Identify which cell holds the provided text, then report its (x, y) central coordinate. 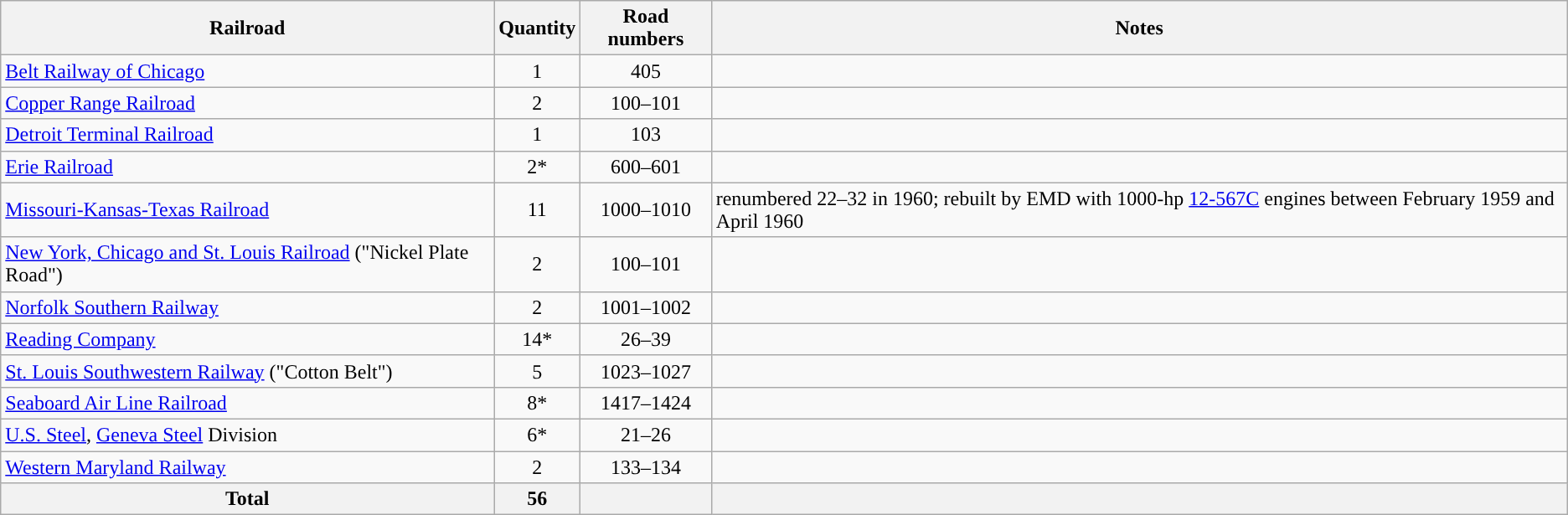
Railroad (248, 28)
103 (646, 135)
Total (248, 499)
600–601 (646, 167)
Detroit Terminal Railroad (248, 135)
1001–1002 (646, 307)
Norfolk Southern Railway (248, 307)
1023–1027 (646, 371)
New York, Chicago and St. Louis Railroad ("Nickel Plate Road") (248, 265)
Seaboard Air Line Railroad (248, 403)
1000–1010 (646, 209)
Western Maryland Railway (248, 466)
Belt Railway of Chicago (248, 71)
Notes (1139, 28)
1417–1424 (646, 403)
5 (538, 371)
renumbered 22–32 in 1960; rebuilt by EMD with 1000-hp 12-567C engines between February 1959 and April 1960 (1139, 209)
405 (646, 71)
14* (538, 339)
8* (538, 403)
Road numbers (646, 28)
Missouri-Kansas-Texas Railroad (248, 209)
Reading Company (248, 339)
U.S. Steel, Geneva Steel Division (248, 435)
21–26 (646, 435)
6* (538, 435)
2* (538, 167)
133–134 (646, 466)
11 (538, 209)
Erie Railroad (248, 167)
Copper Range Railroad (248, 103)
56 (538, 499)
Quantity (538, 28)
26–39 (646, 339)
St. Louis Southwestern Railway ("Cotton Belt") (248, 371)
